Detect which cell encompasses the target text, then output its (x, y) center coordinate. 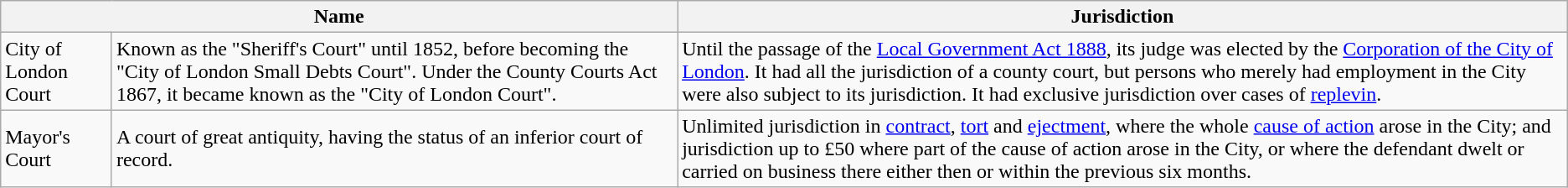
Name (339, 17)
Mayor's Court (57, 149)
City of London Court (57, 71)
A court of great antiquity, having the status of an inferior court of record. (394, 149)
Jurisdiction (1122, 17)
